Locate the cell with the specified text and output its [X, Y] center coordinate. 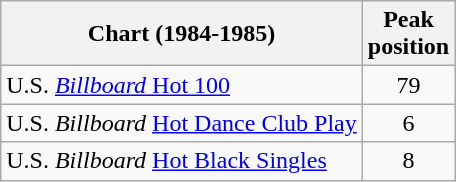
U.S. Billboard Hot Black Singles [182, 161]
8 [408, 161]
Chart (1984-1985) [182, 34]
U.S. Billboard Hot Dance Club Play [182, 123]
Peakposition [408, 34]
6 [408, 123]
79 [408, 85]
U.S. Billboard Hot 100 [182, 85]
